Determine the [X, Y] coordinate at the center of the cell enclosing the given text.  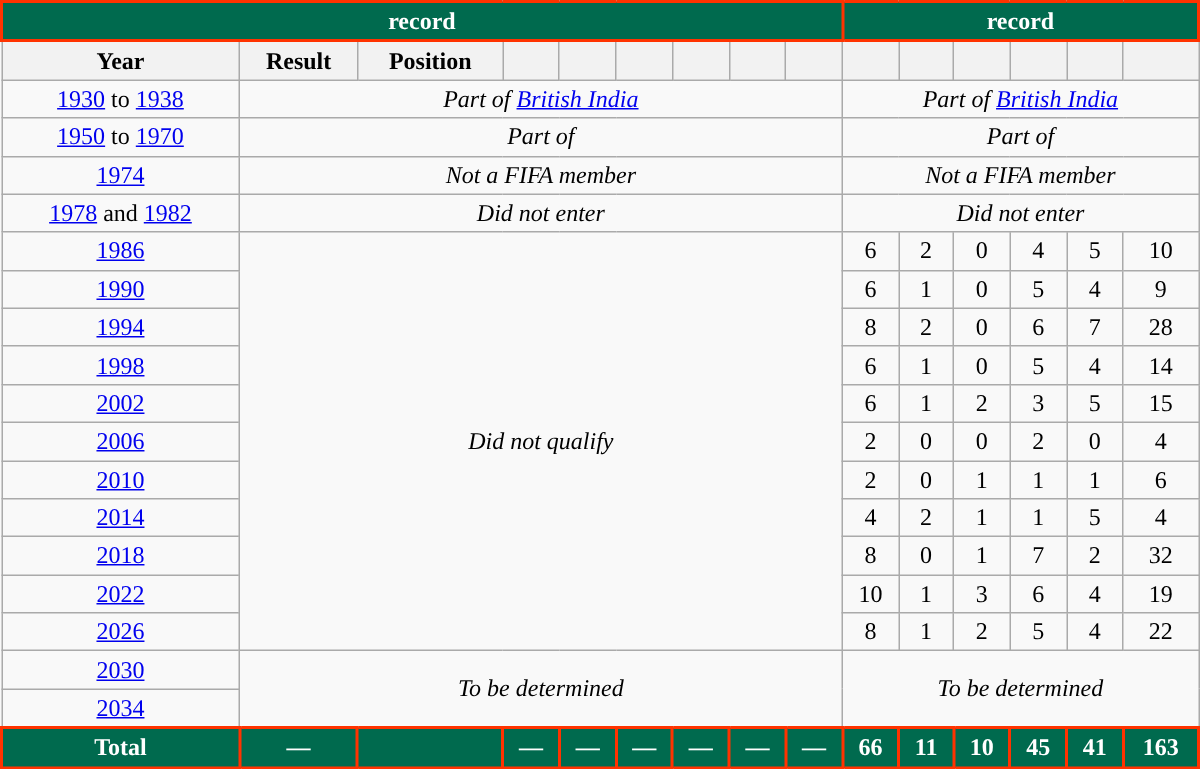
15 [1160, 403]
2022 [121, 594]
45 [1038, 748]
66 [870, 748]
2034 [121, 708]
Result [298, 60]
2018 [121, 556]
32 [1160, 556]
Total [121, 748]
22 [1160, 632]
1998 [121, 365]
1930 to 1938 [121, 99]
1990 [121, 289]
11 [926, 748]
1994 [121, 327]
2002 [121, 403]
2014 [121, 518]
1950 to 1970 [121, 137]
1986 [121, 251]
1978 and 1982 [121, 213]
Year [121, 60]
1974 [121, 175]
2030 [121, 670]
2006 [121, 441]
163 [1160, 748]
28 [1160, 327]
14 [1160, 365]
41 [1096, 748]
9 [1160, 289]
Did not qualify [540, 442]
2026 [121, 632]
Position [430, 60]
19 [1160, 594]
2010 [121, 479]
